Output the [x, y] coordinate of the center of the cell containing the given text.  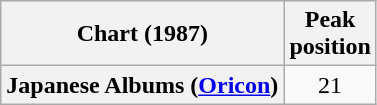
Japanese Albums (Oricon) [142, 85]
Peak position [330, 34]
Chart (1987) [142, 34]
21 [330, 85]
